Identify which cell holds the provided text, then report its (X, Y) central coordinate. 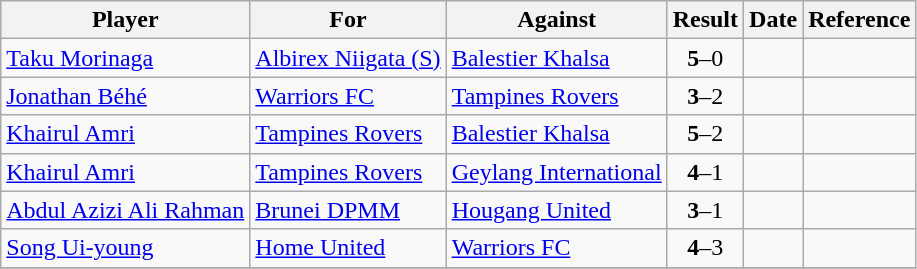
Result (705, 20)
Abdul Azizi Ali Rahman (126, 210)
4–3 (705, 248)
3–2 (705, 96)
Against (556, 20)
4–1 (705, 172)
For (348, 20)
5–0 (705, 58)
Date (774, 20)
Albirex Niigata (S) (348, 58)
5–2 (705, 134)
Song Ui-young (126, 248)
Reference (860, 20)
Brunei DPMM (348, 210)
Jonathan Béhé (126, 96)
Player (126, 20)
Geylang International (556, 172)
Home United (348, 248)
3–1 (705, 210)
Taku Morinaga (126, 58)
Hougang United (556, 210)
